Scan for the cell matching the given text and deliver its (X, Y) coordinate at center. 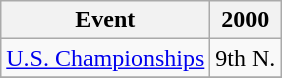
Event (106, 20)
2000 (246, 20)
9th N. (246, 58)
U.S. Championships (106, 58)
